Capture the cell that displays the provided text and extract its (X, Y) central coordinate. 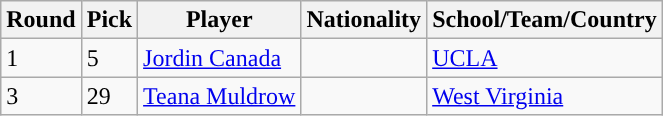
29 (109, 96)
5 (109, 58)
Teana Muldrow (220, 96)
Jordin Canada (220, 58)
Round (41, 20)
School/Team/Country (545, 20)
West Virginia (545, 96)
Nationality (364, 20)
UCLA (545, 58)
1 (41, 58)
3 (41, 96)
Pick (109, 20)
Player (220, 20)
